Identify which cell holds the provided text, then report its (x, y) central coordinate. 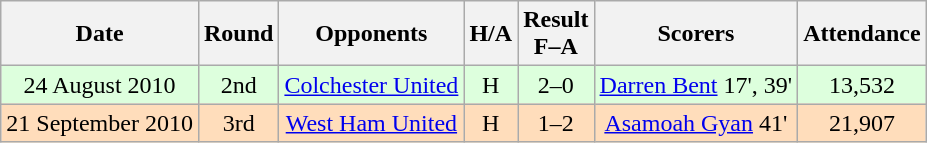
1–2 (556, 123)
Scorers (696, 34)
13,532 (862, 85)
24 August 2010 (100, 85)
Date (100, 34)
Round (238, 34)
3rd (238, 123)
Colchester United (372, 85)
2–0 (556, 85)
West Ham United (372, 123)
Asamoah Gyan 41' (696, 123)
21 September 2010 (100, 123)
2nd (238, 85)
21,907 (862, 123)
Opponents (372, 34)
H/A (491, 34)
Darren Bent 17', 39' (696, 85)
ResultF–A (556, 34)
Attendance (862, 34)
